Find where the given text appears and provide that cell's center as [X, Y] coordinate. 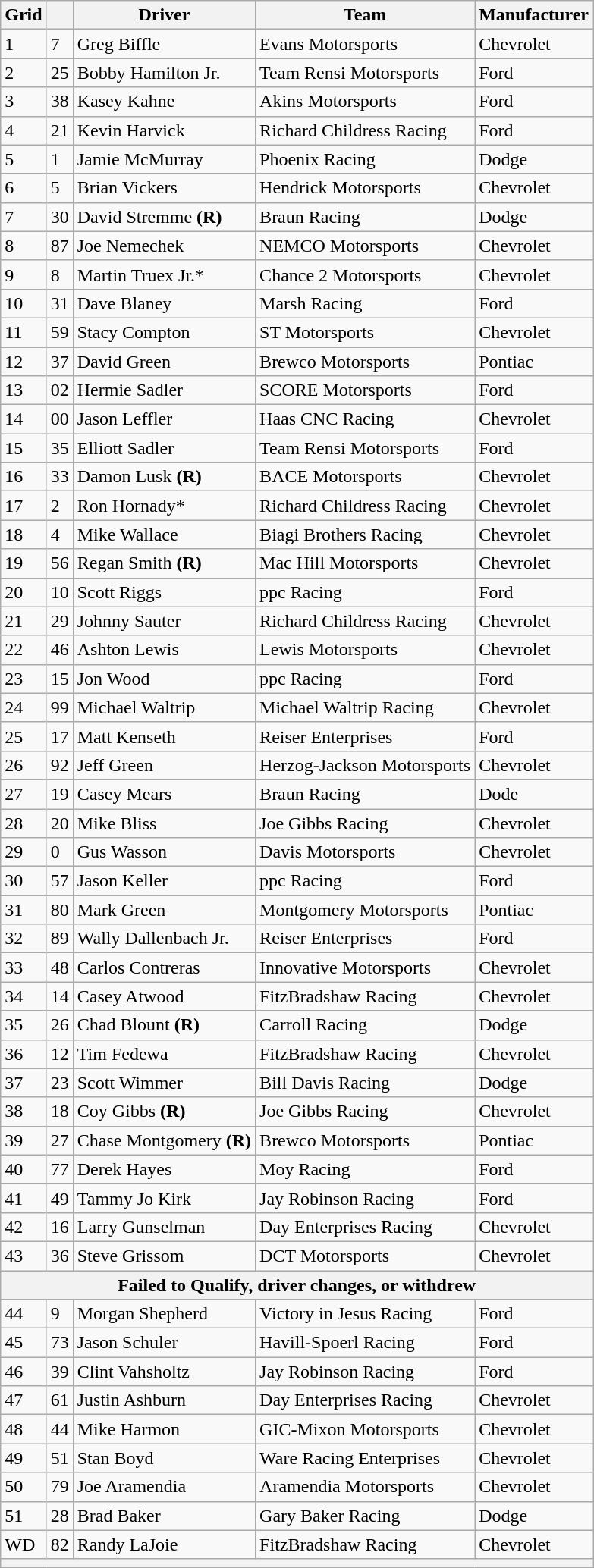
80 [59, 910]
Phoenix Racing [366, 159]
Brian Vickers [164, 188]
Damon Lusk (R) [164, 477]
Joe Aramendia [164, 1487]
BACE Motorsports [366, 477]
Tim Fedewa [164, 1054]
Mac Hill Motorsports [366, 563]
Jason Schuler [164, 1343]
42 [24, 1227]
Evans Motorsports [366, 44]
6 [24, 188]
Larry Gunselman [164, 1227]
Casey Mears [164, 794]
Tammy Jo Kirk [164, 1198]
NEMCO Motorsports [366, 246]
Aramendia Motorsports [366, 1487]
Gus Wasson [164, 852]
David Green [164, 362]
Havill-Spoerl Racing [366, 1343]
Greg Biffle [164, 44]
Hendrick Motorsports [366, 188]
Matt Kenseth [164, 736]
Davis Motorsports [366, 852]
73 [59, 1343]
Moy Racing [366, 1169]
Hermie Sadler [164, 390]
Carroll Racing [366, 1025]
45 [24, 1343]
24 [24, 707]
Kevin Harvick [164, 130]
ST Motorsports [366, 332]
Mark Green [164, 910]
Chase Montgomery (R) [164, 1140]
Martin Truex Jr.* [164, 274]
0 [59, 852]
Jason Leffler [164, 419]
DCT Motorsports [366, 1256]
Herzog-Jackson Motorsports [366, 765]
00 [59, 419]
WD [24, 1544]
Coy Gibbs (R) [164, 1112]
Jon Wood [164, 679]
Akins Motorsports [366, 102]
SCORE Motorsports [366, 390]
Failed to Qualify, driver changes, or withdrew [297, 1285]
Bill Davis Racing [366, 1083]
Wally Dallenbach Jr. [164, 939]
Scott Riggs [164, 592]
Clint Vahsholtz [164, 1372]
Randy LaJoie [164, 1544]
77 [59, 1169]
79 [59, 1487]
Steve Grissom [164, 1256]
Chad Blount (R) [164, 1025]
89 [59, 939]
Team [366, 15]
Regan Smith (R) [164, 563]
Dode [534, 794]
Joe Nemechek [164, 246]
11 [24, 332]
Johnny Sauter [164, 621]
Mike Wallace [164, 535]
Manufacturer [534, 15]
Ron Hornady* [164, 506]
Victory in Jesus Racing [366, 1314]
40 [24, 1169]
Mike Harmon [164, 1429]
99 [59, 707]
Innovative Motorsports [366, 967]
Morgan Shepherd [164, 1314]
59 [59, 332]
Justin Ashburn [164, 1400]
41 [24, 1198]
47 [24, 1400]
Mike Bliss [164, 823]
Chance 2 Motorsports [366, 274]
Jeff Green [164, 765]
Dave Blaney [164, 303]
Scott Wimmer [164, 1083]
Jason Keller [164, 881]
Carlos Contreras [164, 967]
13 [24, 390]
Michael Waltrip Racing [366, 707]
Jamie McMurray [164, 159]
Marsh Racing [366, 303]
82 [59, 1544]
50 [24, 1487]
02 [59, 390]
32 [24, 939]
Michael Waltrip [164, 707]
87 [59, 246]
57 [59, 881]
22 [24, 650]
David Stremme (R) [164, 217]
Derek Hayes [164, 1169]
Stacy Compton [164, 332]
3 [24, 102]
Haas CNC Racing [366, 419]
Montgomery Motorsports [366, 910]
56 [59, 563]
61 [59, 1400]
Gary Baker Racing [366, 1516]
Bobby Hamilton Jr. [164, 73]
Stan Boyd [164, 1458]
Biagi Brothers Racing [366, 535]
Lewis Motorsports [366, 650]
92 [59, 765]
Elliott Sadler [164, 448]
34 [24, 996]
Grid [24, 15]
Ashton Lewis [164, 650]
Driver [164, 15]
Casey Atwood [164, 996]
Brad Baker [164, 1516]
GIC-Mixon Motorsports [366, 1429]
Ware Racing Enterprises [366, 1458]
Kasey Kahne [164, 102]
43 [24, 1256]
